Capture the cell that displays the provided text and extract its [X, Y] central coordinate. 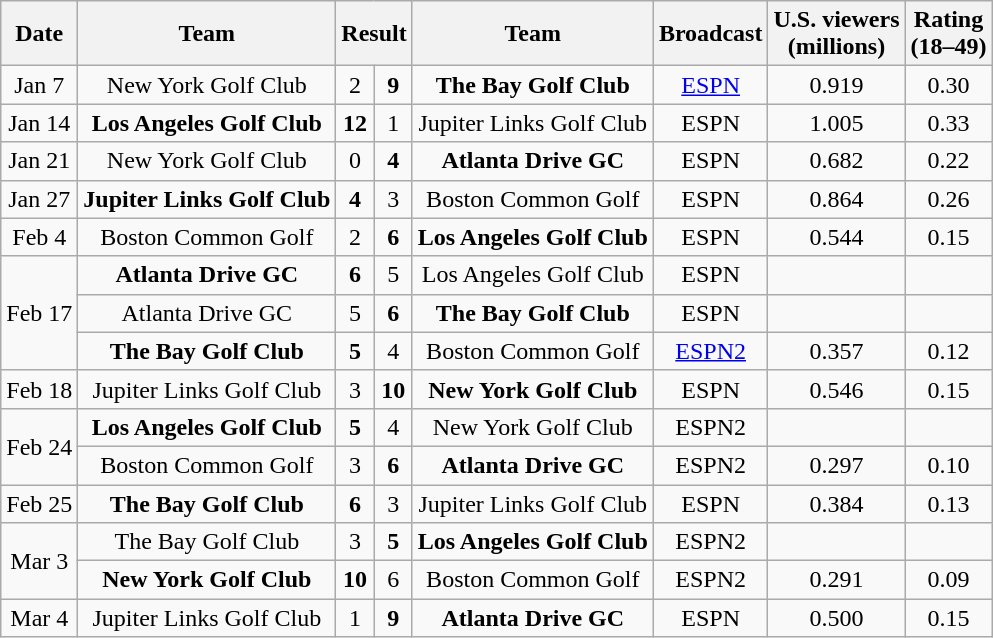
Feb 18 [40, 389]
Jan 27 [40, 199]
Jan 14 [40, 123]
Feb 4 [40, 237]
Mar 4 [40, 618]
0.10 [948, 465]
Rating(18–49) [948, 34]
0.544 [836, 237]
Feb 24 [40, 446]
0.291 [836, 580]
1.005 [836, 123]
0.26 [948, 199]
0.297 [836, 465]
0.30 [948, 85]
0.22 [948, 161]
Broadcast [710, 34]
Feb 25 [40, 503]
Jan 21 [40, 161]
U.S. viewers(millions) [836, 34]
0.357 [836, 351]
0.384 [836, 503]
0 [355, 161]
Jan 7 [40, 85]
Date [40, 34]
Result [374, 34]
12 [355, 123]
0.33 [948, 123]
0.500 [836, 618]
Feb 17 [40, 313]
0.682 [836, 161]
0.864 [836, 199]
0.546 [836, 389]
Mar 3 [40, 561]
0.12 [948, 351]
0.919 [836, 85]
0.13 [948, 503]
0.09 [948, 580]
